Search for the cell housing the specified text and yield its [X, Y] center coordinate. 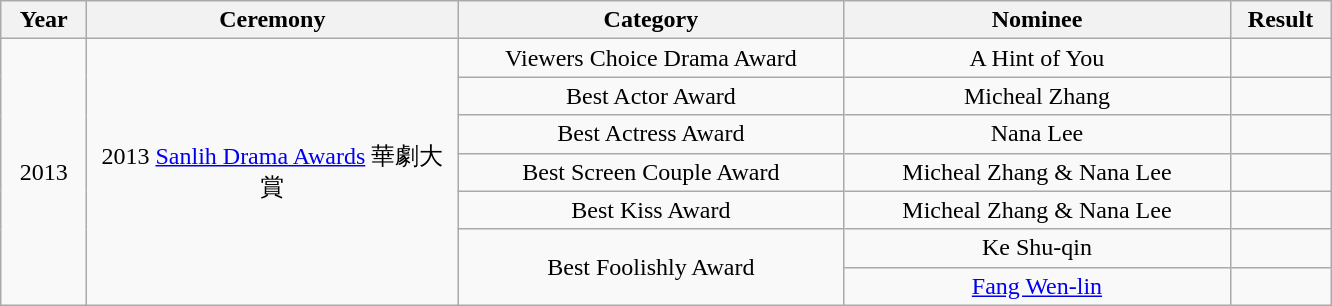
Result [1280, 20]
Fang Wen-lin [1037, 286]
Ceremony [272, 20]
Best Kiss Award [651, 210]
2013 [44, 172]
Micheal Zhang [1037, 96]
Nominee [1037, 20]
Viewers Choice Drama Award [651, 58]
Year [44, 20]
2013 Sanlih Drama Awards 華劇大賞 [272, 172]
Best Foolishly Award [651, 267]
Category [651, 20]
Best Screen Couple Award [651, 172]
Best Actress Award [651, 134]
Ke Shu-qin [1037, 248]
A Hint of You [1037, 58]
Nana Lee [1037, 134]
Best Actor Award [651, 96]
